Scan for the cell matching the given text and deliver its [X, Y] coordinate at center. 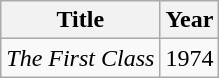
Year [190, 20]
The First Class [80, 58]
Title [80, 20]
1974 [190, 58]
